From the cell containing the given text, extract its center point as (x, y) coordinate. 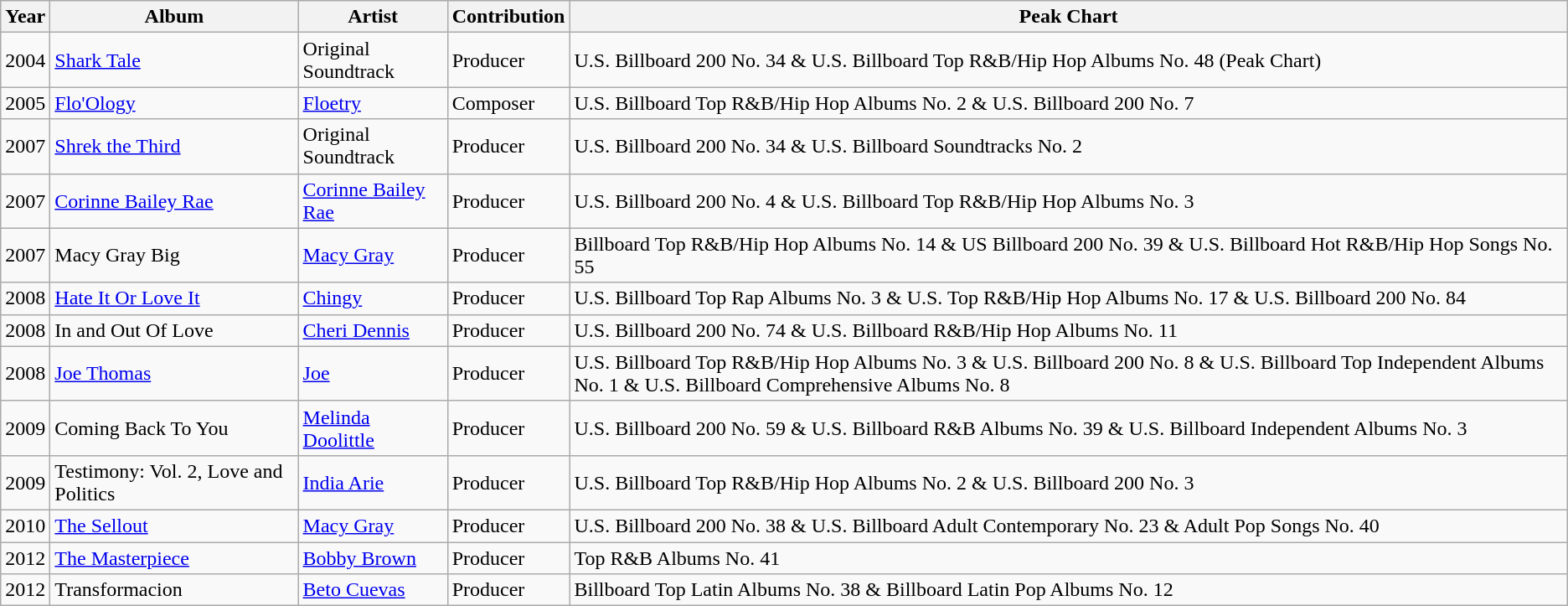
Shark Tale (174, 60)
The Sellout (174, 526)
U.S. Billboard 200 No. 74 & U.S. Billboard R&B/Hip Hop Albums No. 11 (1069, 330)
The Masterpiece (174, 557)
Floetry (373, 103)
Coming Back To You (174, 427)
Top R&B Albums No. 41 (1069, 557)
2004 (25, 60)
Contribution (508, 17)
Testimony: Vol. 2, Love and Politics (174, 483)
Chingy (373, 298)
U.S. Billboard Top R&B/Hip Hop Albums No. 2 & U.S. Billboard 200 No. 7 (1069, 103)
U.S. Billboard Top Rap Albums No. 3 & U.S. Top R&B/Hip Hop Albums No. 17 & U.S. Billboard 200 No. 84 (1069, 298)
Billboard Top R&B/Hip Hop Albums No. 14 & US Billboard 200 No. 39 & U.S. Billboard Hot R&B/Hip Hop Songs No. 55 (1069, 255)
Joe (373, 374)
2010 (25, 526)
Album (174, 17)
Joe Thomas (174, 374)
Beto Cuevas (373, 590)
Composer (508, 103)
Transformacion (174, 590)
Flo'Ology (174, 103)
U.S. Billboard Top R&B/Hip Hop Albums No. 2 & U.S. Billboard 200 No. 3 (1069, 483)
2005 (25, 103)
U.S. Billboard 200 No. 34 & U.S. Billboard Top R&B/Hip Hop Albums No. 48 (Peak Chart) (1069, 60)
Bobby Brown (373, 557)
Artist (373, 17)
Year (25, 17)
U.S. Billboard 200 No. 38 & U.S. Billboard Adult Contemporary No. 23 & Adult Pop Songs No. 40 (1069, 526)
Shrek the Third (174, 146)
India Arie (373, 483)
In and Out Of Love (174, 330)
Hate It Or Love It (174, 298)
Peak Chart (1069, 17)
U.S. Billboard 200 No. 34 & U.S. Billboard Soundtracks No. 2 (1069, 146)
U.S. Billboard 200 No. 59 & U.S. Billboard R&B Albums No. 39 & U.S. Billboard Independent Albums No. 3 (1069, 427)
Billboard Top Latin Albums No. 38 & Billboard Latin Pop Albums No. 12 (1069, 590)
Macy Gray Big (174, 255)
U.S. Billboard 200 No. 4 & U.S. Billboard Top R&B/Hip Hop Albums No. 3 (1069, 201)
Cheri Dennis (373, 330)
Melinda Doolittle (373, 427)
